Detect which cell encompasses the target text, then output its (X, Y) center coordinate. 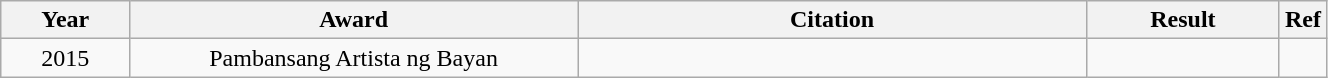
Ref (1302, 20)
2015 (66, 58)
Result (1184, 20)
Award (354, 20)
Pambansang Artista ng Bayan (354, 58)
Year (66, 20)
Citation (832, 20)
